Pinpoint the cell where the given text exists, returning its [X, Y] midpoint coordinate. 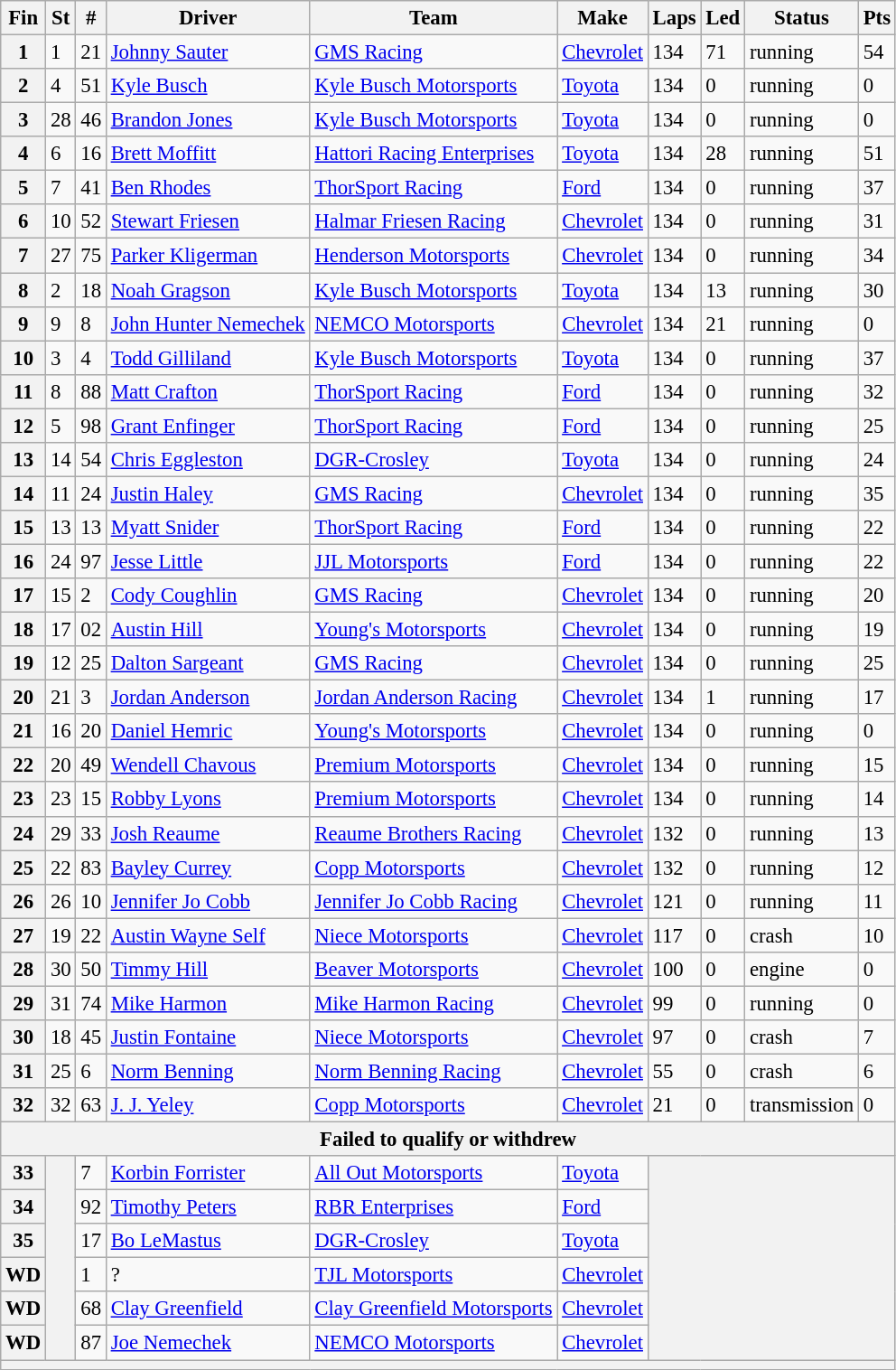
Wendell Chavous [208, 765]
92 [90, 1207]
Grant Enfinger [208, 426]
Todd Gilliland [208, 358]
Bayley Currey [208, 868]
JJL Motorsports [434, 561]
63 [90, 1105]
transmission [802, 1105]
Mike Harmon [208, 1003]
Beaver Motorsports [434, 970]
117 [674, 935]
TJL Motorsports [434, 1275]
All Out Motorsports [434, 1173]
Stewart Friesen [208, 221]
J. J. Yeley [208, 1105]
Clay Greenfield [208, 1309]
Austin Hill [208, 630]
Clay Greenfield Motorsports [434, 1309]
Chris Eggleston [208, 460]
Dalton Sargeant [208, 663]
41 [90, 188]
45 [90, 1037]
Led [723, 18]
Joe Nemechek [208, 1343]
# [90, 18]
02 [90, 630]
Henderson Motorsports [434, 256]
Ben Rhodes [208, 188]
99 [674, 1003]
Status [802, 18]
55 [674, 1071]
83 [90, 868]
Driver [208, 18]
Jennifer Jo Cobb [208, 901]
Kyle Busch [208, 86]
Timothy Peters [208, 1207]
74 [90, 1003]
Reaume Brothers Racing [434, 833]
Daniel Hemric [208, 731]
Halmar Friesen Racing [434, 221]
100 [674, 970]
St [61, 18]
121 [674, 901]
Jennifer Jo Cobb Racing [434, 901]
98 [90, 426]
? [208, 1275]
50 [90, 970]
75 [90, 256]
Myatt Snider [208, 528]
Timmy Hill [208, 970]
Hattori Racing Enterprises [434, 154]
Jesse Little [208, 561]
Cody Coughlin [208, 596]
87 [90, 1343]
49 [90, 765]
Fin [23, 18]
Robby Lyons [208, 800]
Pts [876, 18]
Mike Harmon Racing [434, 1003]
Noah Gragson [208, 290]
52 [90, 221]
engine [802, 970]
Johnny Sauter [208, 52]
68 [90, 1309]
Korbin Forrister [208, 1173]
Jordan Anderson Racing [434, 698]
Josh Reaume [208, 833]
Justin Fontaine [208, 1037]
Bo LeMastus [208, 1241]
88 [90, 391]
46 [90, 120]
RBR Enterprises [434, 1207]
71 [723, 52]
Matt Crafton [208, 391]
Laps [674, 18]
Team [434, 18]
Parker Kligerman [208, 256]
Norm Benning [208, 1071]
Jordan Anderson [208, 698]
Norm Benning Racing [434, 1071]
Failed to qualify or withdrew [448, 1140]
Austin Wayne Self [208, 935]
John Hunter Nemechek [208, 324]
Brett Moffitt [208, 154]
Justin Haley [208, 493]
Brandon Jones [208, 120]
Make [602, 18]
